Extract the [x, y] coordinate from the center of the cell holding the provided text.  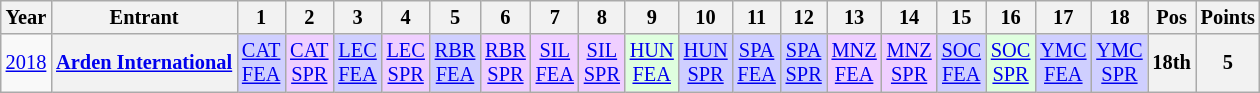
SPAFEA [756, 63]
17 [1063, 17]
3 [357, 17]
YMCSPR [1119, 63]
CATFEA [261, 63]
6 [505, 17]
YMCFEA [1063, 63]
SILSPR [602, 63]
Arden International [144, 63]
SOCSPR [1010, 63]
7 [555, 17]
10 [706, 17]
9 [652, 17]
Pos [1172, 17]
RBRFEA [455, 63]
SPASPR [804, 63]
8 [602, 17]
2 [309, 17]
LECSPR [406, 63]
HUNFEA [652, 63]
1 [261, 17]
16 [1010, 17]
11 [756, 17]
13 [854, 17]
Points [1228, 17]
18th [1172, 63]
LECFEA [357, 63]
MNZFEA [854, 63]
2018 [26, 63]
Year [26, 17]
CATSPR [309, 63]
14 [910, 17]
12 [804, 17]
Entrant [144, 17]
SOCFEA [962, 63]
15 [962, 17]
SILFEA [555, 63]
MNZSPR [910, 63]
HUNSPR [706, 63]
RBRSPR [505, 63]
4 [406, 17]
18 [1119, 17]
